For the text-containing cell, return its midpoint in (x, y) coordinate format. 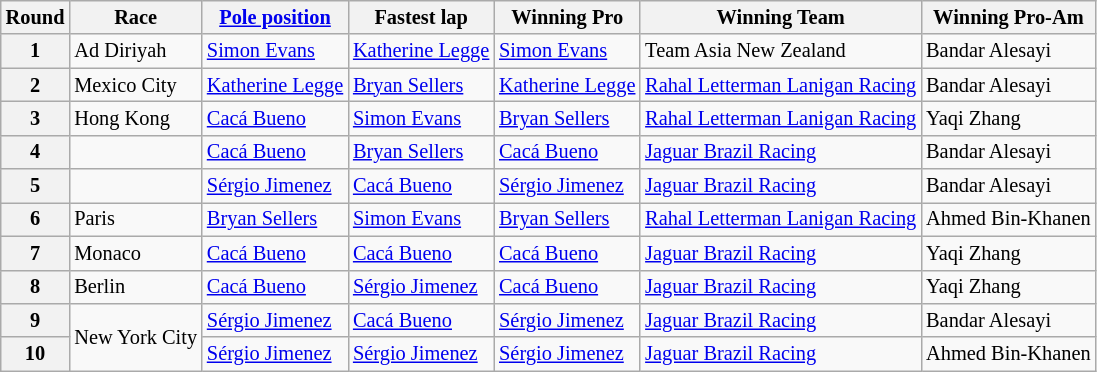
Team Asia New Zealand (780, 51)
5 (36, 186)
Paris (136, 219)
4 (36, 152)
10 (36, 354)
2 (36, 85)
Round (36, 17)
Winning Team (780, 17)
Mexico City (136, 85)
9 (36, 320)
3 (36, 118)
New York City (136, 336)
Winning Pro (567, 17)
Ad Diriyah (136, 51)
Monaco (136, 253)
6 (36, 219)
7 (36, 253)
8 (36, 287)
1 (36, 51)
Hong Kong (136, 118)
Fastest lap (421, 17)
Winning Pro-Am (1008, 17)
Berlin (136, 287)
Race (136, 17)
Pole position (275, 17)
